From the cell containing the given text, extract its center point as (x, y) coordinate. 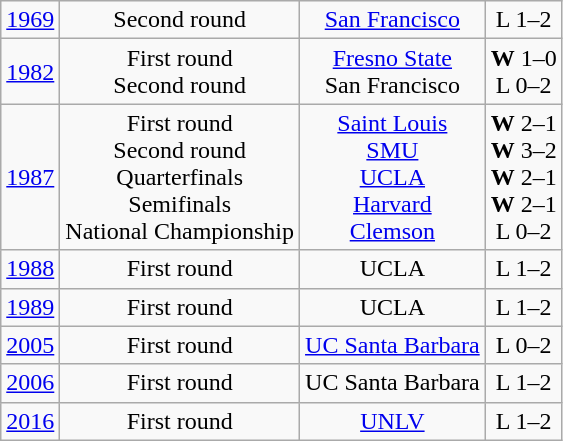
2005 (30, 345)
Second round (180, 20)
L 0–2 (524, 345)
Saint LouisSMUUCLAHarvardClemson (393, 177)
W 2–1W 3–2W 2–1W 2–1L 0–2 (524, 177)
1969 (30, 20)
W 1–0 L 0–2 (524, 72)
First roundSecond round (180, 72)
1989 (30, 307)
1988 (30, 269)
2006 (30, 383)
First roundSecond roundQuarterfinalsSemifinalsNational Championship (180, 177)
UNLV (393, 421)
2016 (30, 421)
1982 (30, 72)
San Francisco (393, 20)
Fresno StateSan Francisco (393, 72)
1987 (30, 177)
